Provide the [X, Y] coordinate of the cell's center where the given text is located.  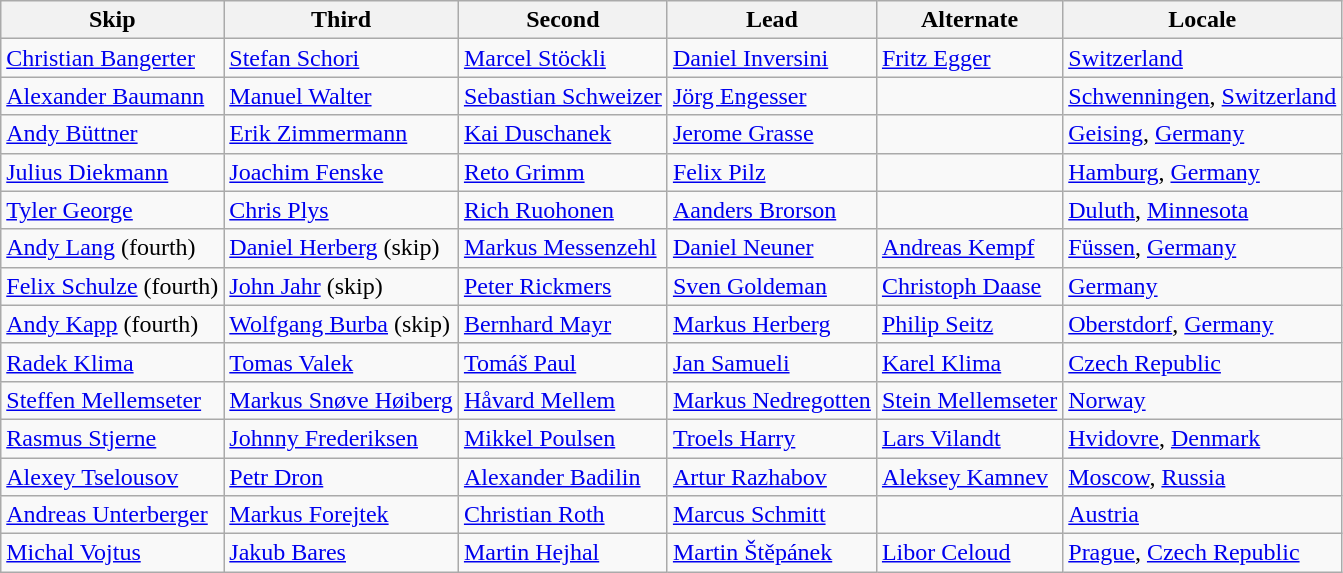
Jörg Engesser [772, 96]
Chris Plys [342, 210]
Lead [772, 20]
Moscow, Russia [1202, 477]
Joachim Fenske [342, 172]
Stein Mellemseter [969, 400]
Alternate [969, 20]
Andreas Kempf [969, 248]
Jan Samueli [772, 362]
Alexey Tselousov [112, 477]
Martin Štěpánek [772, 553]
Tyler George [112, 210]
Second [562, 20]
Felix Schulze (fourth) [112, 286]
Austria [1202, 515]
Petr Dron [342, 477]
Aleksey Kamnev [969, 477]
Manuel Walter [342, 96]
Christian Roth [562, 515]
Markus Messenzehl [562, 248]
Tomas Valek [342, 362]
Prague, Czech Republic [1202, 553]
Bernhard Mayr [562, 324]
Håvard Mellem [562, 400]
Schwenningen, Switzerland [1202, 96]
Skip [112, 20]
Tomáš Paul [562, 362]
Andreas Unterberger [112, 515]
Alexander Badilin [562, 477]
Karel Klima [969, 362]
Mikkel Poulsen [562, 438]
Daniel Herberg (skip) [342, 248]
Füssen, Germany [1202, 248]
Germany [1202, 286]
Andy Lang (fourth) [112, 248]
Stefan Schori [342, 58]
Duluth, Minnesota [1202, 210]
Felix Pilz [772, 172]
Sebastian Schweizer [562, 96]
Erik Zimmermann [342, 134]
Locale [1202, 20]
Christian Bangerter [112, 58]
Martin Hejhal [562, 553]
Radek Klima [112, 362]
Aanders Brorson [772, 210]
Markus Snøve Høiberg [342, 400]
Jakub Bares [342, 553]
Norway [1202, 400]
Czech Republic [1202, 362]
Alexander Baumann [112, 96]
Artur Razhabov [772, 477]
Lars Vilandt [969, 438]
Markus Herberg [772, 324]
Switzerland [1202, 58]
John Jahr (skip) [342, 286]
Third [342, 20]
Daniel Inversini [772, 58]
Rich Ruohonen [562, 210]
Rasmus Stjerne [112, 438]
Hvidovre, Denmark [1202, 438]
Markus Nedregotten [772, 400]
Julius Diekmann [112, 172]
Philip Seitz [969, 324]
Reto Grimm [562, 172]
Fritz Egger [969, 58]
Andy Kapp (fourth) [112, 324]
Jerome Grasse [772, 134]
Christoph Daase [969, 286]
Oberstdorf, Germany [1202, 324]
Marcel Stöckli [562, 58]
Hamburg, Germany [1202, 172]
Wolfgang Burba (skip) [342, 324]
Geising, Germany [1202, 134]
Steffen Mellemseter [112, 400]
Marcus Schmitt [772, 515]
Michal Vojtus [112, 553]
Andy Büttner [112, 134]
Daniel Neuner [772, 248]
Libor Celoud [969, 553]
Kai Duschanek [562, 134]
Peter Rickmers [562, 286]
Sven Goldeman [772, 286]
Johnny Frederiksen [342, 438]
Troels Harry [772, 438]
Markus Forejtek [342, 515]
